Identify which cell holds the provided text, then report its (X, Y) central coordinate. 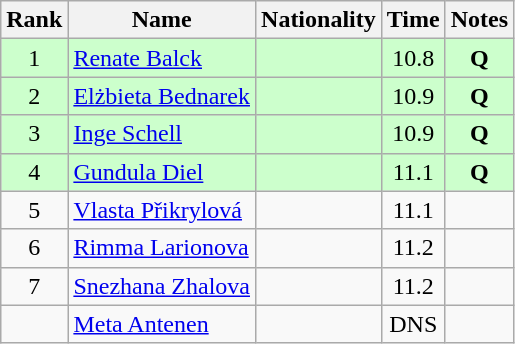
7 (34, 286)
10.8 (413, 58)
Notes (479, 20)
Time (413, 20)
Elżbieta Bednarek (162, 96)
1 (34, 58)
Rank (34, 20)
Gundula Diel (162, 172)
Name (162, 20)
Nationality (319, 20)
Inge Schell (162, 134)
6 (34, 248)
Meta Antenen (162, 324)
3 (34, 134)
5 (34, 210)
2 (34, 96)
Renate Balck (162, 58)
Snezhana Zhalova (162, 286)
DNS (413, 324)
Rimma Larionova (162, 248)
Vlasta Přikrylová (162, 210)
4 (34, 172)
